Output the [x, y] coordinate of the center of the cell containing the given text.  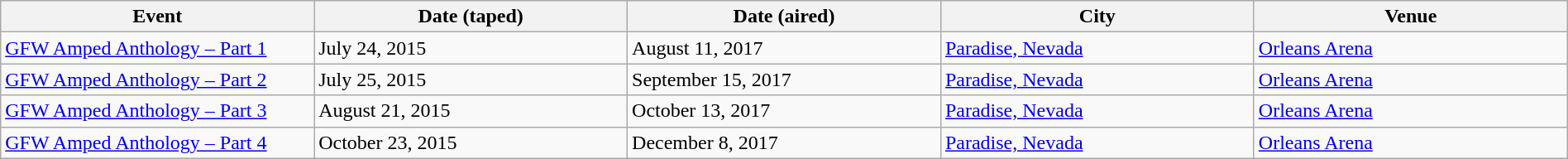
Date (aired) [784, 17]
Date (taped) [471, 17]
Venue [1411, 17]
City [1097, 17]
September 15, 2017 [784, 79]
GFW Amped Anthology – Part 2 [157, 79]
GFW Amped Anthology – Part 4 [157, 142]
July 24, 2015 [471, 48]
GFW Amped Anthology – Part 3 [157, 111]
GFW Amped Anthology – Part 1 [157, 48]
October 23, 2015 [471, 142]
October 13, 2017 [784, 111]
August 21, 2015 [471, 111]
Event [157, 17]
August 11, 2017 [784, 48]
July 25, 2015 [471, 79]
December 8, 2017 [784, 142]
